Capture the cell that displays the provided text and extract its (x, y) central coordinate. 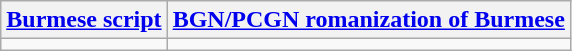
Burmese script (84, 20)
BGN/PCGN romanization of Burmese (368, 20)
